Determine the [x, y] coordinate at the center of the cell enclosing the given text.  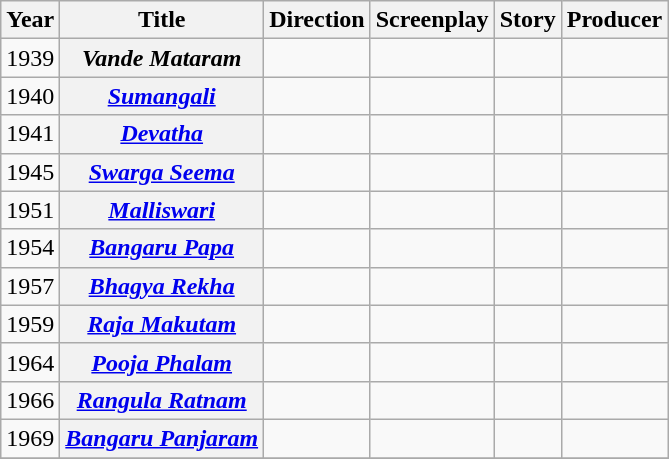
Bhagya Rekha [162, 286]
Devatha [162, 134]
Malliswari [162, 210]
1954 [30, 248]
Pooja Phalam [162, 362]
Bangaru Panjaram [162, 438]
1959 [30, 324]
Rangula Ratnam [162, 400]
Bangaru Papa [162, 248]
1951 [30, 210]
Year [30, 20]
Swarga Seema [162, 172]
Vande Mataram [162, 58]
1969 [30, 438]
Sumangali [162, 96]
Producer [614, 20]
Story [528, 20]
1957 [30, 286]
1964 [30, 362]
1940 [30, 96]
1945 [30, 172]
1966 [30, 400]
Raja Makutam [162, 324]
Screenplay [432, 20]
Title [162, 20]
1941 [30, 134]
1939 [30, 58]
Direction [318, 20]
